Identify which cell holds the provided text, then report its [x, y] central coordinate. 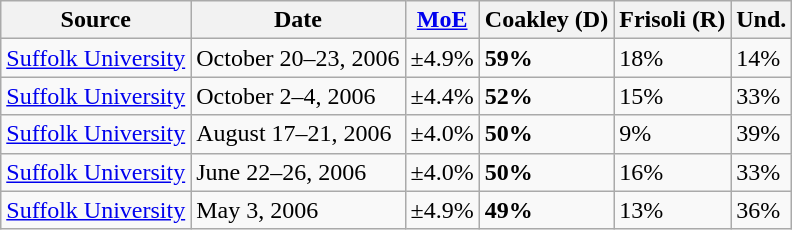
59% [546, 58]
18% [672, 58]
Frisoli (R) [672, 20]
±4.4% [442, 96]
39% [762, 134]
October 2–4, 2006 [298, 96]
October 20–23, 2006 [298, 58]
MoE [442, 20]
May 3, 2006 [298, 210]
August 17–21, 2006 [298, 134]
June 22–26, 2006 [298, 172]
Coakley (D) [546, 20]
15% [672, 96]
Source [96, 20]
9% [672, 134]
36% [762, 210]
49% [546, 210]
13% [672, 210]
16% [672, 172]
Date [298, 20]
14% [762, 58]
Und. [762, 20]
52% [546, 96]
